Provide the [x, y] coordinate of the cell's center where the given text is located.  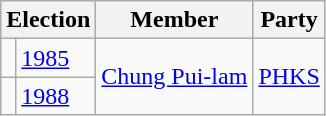
1985 [56, 58]
Member [174, 20]
Chung Pui-lam [174, 77]
Party [289, 20]
PHKS [289, 77]
Election [48, 20]
1988 [56, 96]
